Capture the cell that displays the provided text and extract its (X, Y) central coordinate. 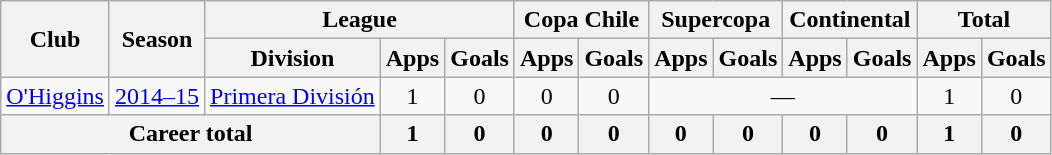
League (360, 20)
Career total (191, 134)
Club (56, 39)
Total (984, 20)
O'Higgins (56, 96)
Continental (850, 20)
2014–15 (156, 96)
Supercopa (716, 20)
Primera División (293, 96)
Season (156, 39)
Division (293, 58)
— (783, 96)
Copa Chile (581, 20)
